Detect which cell encompasses the target text, then output its (x, y) center coordinate. 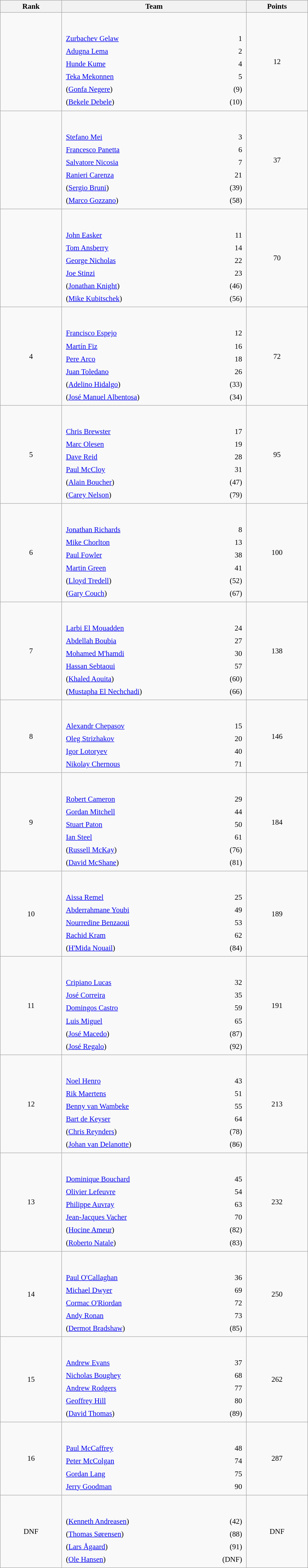
40 (231, 751)
20 (231, 739)
(76) (225, 850)
Nourredine Benzaoui (137, 922)
38 (225, 555)
2 (225, 51)
Michael Dwyer (136, 1290)
51 (227, 1093)
(Thomas Sørensen) (131, 1534)
63 (227, 1205)
Paul McCloy (133, 470)
Bart de Keyser (137, 1119)
24 (229, 628)
(Marco Gozzano) (135, 200)
(58) (225, 200)
(82) (227, 1230)
(Kenneth Andreasen) (42) (Thomas Sørensen) (88) (Lars Ågaard) (91) (Ole Hansen) (DNF) (154, 1531)
62 (227, 935)
Joe Stinzi (135, 273)
Paul O'Callaghan (136, 1277)
(Alain Boucher) (133, 482)
(84) (227, 948)
Philippe Auvray (137, 1205)
10 (31, 914)
Andrew Rodgers (135, 1388)
28 (223, 457)
Aissa Remel (137, 897)
30 (229, 653)
74 (228, 1461)
(85) (226, 1328)
(Bekele Debele) (134, 102)
(Gonfa Negere) (134, 89)
Peter McColgan (138, 1461)
Gordan Lang (138, 1474)
31 (223, 470)
Robert Cameron 29 Gordan Mitchell 44 Stuart Paton 50 Ian Steel 61 (Russell McKay) (76) (David McShane) (81) (154, 822)
(10) (225, 102)
65 (224, 1021)
Igor Lotoryev (140, 751)
29 (225, 799)
(Roberto Natale) (137, 1243)
18 (229, 359)
(34) (229, 397)
49 (227, 910)
Noel Henro 43 Rik Maertens 51 Benny van Wambeke 55 Bart de Keyser 64 (Chris Reynders) (78) (Johan van Delanotte) (86) (154, 1104)
(Mustapha El Nechchadi) (139, 691)
250 (277, 1294)
71 (231, 764)
Mike Chorlton (135, 542)
Tom Ansberry (135, 248)
75 (228, 1474)
(Carey Nelson) (133, 495)
Abdellah Boubia (139, 641)
(Gary Couch) (135, 593)
35 (224, 995)
19 (223, 444)
184 (277, 822)
Points (277, 7)
146 (277, 737)
(46) (225, 286)
Alexandr Chepasov 15 Oleg Strizhakov 20 Igor Lotoryev 40 Nikolay Chernous 71 (154, 737)
Adugna Lema (134, 51)
Juan Toledano (138, 372)
Stefano Mei (135, 137)
(66) (229, 691)
Nikolay Chernous (140, 764)
17 (223, 431)
Larbi El Mouadden (139, 628)
26 (229, 372)
(DNF) (221, 1559)
(52) (225, 581)
(56) (225, 299)
(José Regalo) (134, 1046)
Hunde Kume (134, 64)
1 (225, 39)
(Kenneth Andreasen) (131, 1521)
(33) (229, 384)
Nicholas Boughey (135, 1376)
Francisco Espejo (138, 333)
189 (277, 914)
Team (154, 7)
Rik Maertens (137, 1093)
Olivier Lefeuvre (137, 1192)
53 (227, 922)
(Dermot Bradshaw) (136, 1328)
68 (225, 1376)
(David McShane) (134, 862)
138 (277, 651)
Paul Fowler (135, 555)
45 (227, 1179)
21 (225, 175)
(José Manuel Albentosa) (138, 397)
Chris Brewster 17 Marc Olesen 19 Dave Reid 28 Paul McCloy 31 (Alain Boucher) (47) (Carey Nelson) (79) (154, 454)
41 (225, 568)
(79) (223, 495)
Stuart Paton (134, 824)
73 (226, 1315)
George Nicholas (135, 260)
Gordan Mitchell (134, 812)
Zurbachev Gelaw 1 Adugna Lema 2 Hunde Kume 4 Teka Mekonnen 5 (Gonfa Negere) (9) (Bekele Debele) (10) (154, 62)
Dominique Bouchard (137, 1179)
John Easker 11 Tom Ansberry 14 George Nicholas 22 Joe Stinzi 23 (Jonathan Knight) (46) (Mike Kubitschek) (56) (154, 258)
23 (225, 273)
(Johan van Delanotte) (137, 1144)
Salvatore Nicosia (135, 162)
Martín Fiz (138, 346)
Cripiano Lucas 32 José Correira 35 Domingos Castro 59 Luis Miguel 65 (José Macedo) (87) (José Regalo) (92) (154, 1006)
Robert Cameron (134, 799)
61 (225, 837)
Francisco Espejo 12 Martín Fiz 16 Pere Arco 18 Juan Toledano 26 (Adelino Hidalgo) (33) (José Manuel Albentosa) (34) (154, 356)
(Chris Reynders) (137, 1132)
64 (227, 1119)
77 (225, 1388)
Stefano Mei 3 Francesco Panetta 6 Salvatore Nicosia 7 Ranieri Carenza 21 (Sergio Bruni) (39) (Marco Gozzano) (58) (154, 160)
Jonathan Richards (135, 530)
27 (229, 641)
232 (277, 1202)
80 (225, 1401)
José Correira (134, 995)
213 (277, 1104)
(81) (225, 862)
(Russell McKay) (134, 850)
Hassan Sebtaoui (139, 666)
Zurbachev Gelaw (134, 39)
(88) (221, 1534)
(87) (224, 1033)
(Lloyd Tredell) (135, 581)
48 (228, 1448)
(92) (224, 1046)
Benny van Wambeke (137, 1106)
191 (277, 1006)
Abderrahmane Youbi (137, 910)
Jean-Jacques Vacher (137, 1217)
(39) (225, 188)
Andrew Evans (135, 1363)
100 (277, 553)
50 (225, 824)
Cripiano Lucas (134, 983)
Rachid Kram (137, 935)
55 (227, 1106)
36 (226, 1277)
(Hocine Ameur) (137, 1230)
(David Thomas) (135, 1414)
44 (225, 812)
69 (226, 1290)
Francesco Panetta (135, 150)
(42) (221, 1521)
(Jonathan Knight) (135, 286)
Dominique Bouchard 45 Olivier Lefeuvre 54 Philippe Auvray 63 Jean-Jacques Vacher 70 (Hocine Ameur) (82) (Roberto Natale) (83) (154, 1202)
Cormac O'Riordan (136, 1303)
(Lars Ågaard) (131, 1547)
3 (225, 137)
(José Macedo) (134, 1033)
59 (224, 1008)
95 (277, 454)
(60) (229, 679)
Alexandr Chepasov (140, 726)
(86) (227, 1144)
(83) (227, 1243)
32 (224, 983)
43 (227, 1081)
57 (229, 666)
(67) (225, 593)
90 (228, 1486)
(47) (223, 482)
Ian Steel (134, 837)
Marc Olesen (133, 444)
(91) (221, 1547)
25 (227, 897)
(H'Mida Nouail) (137, 948)
Domingos Castro (134, 1008)
Noel Henro (137, 1081)
(89) (225, 1414)
Aissa Remel 25 Abderrahmane Youbi 49 Nourredine Benzaoui 53 Rachid Kram 62 (H'Mida Nouail) (84) (154, 914)
22 (225, 260)
Chris Brewster (133, 431)
Jerry Goodman (138, 1486)
Ranieri Carenza (135, 175)
Luis Miguel (134, 1021)
(78) (227, 1132)
(9) (225, 89)
(Khaled Aouita) (139, 679)
(Adelino Hidalgo) (138, 384)
54 (227, 1192)
Paul McCaffrey (138, 1448)
(Ole Hansen) (131, 1559)
Rank (31, 7)
John Easker (135, 235)
Jonathan Richards 8 Mike Chorlton 13 Paul Fowler 38 Martin Green 41 (Lloyd Tredell) (52) (Gary Couch) (67) (154, 553)
Martin Green (135, 568)
287 (277, 1458)
Teka Mekonnen (134, 77)
(Mike Kubitschek) (135, 299)
Dave Reid (133, 457)
Andrew Evans 37 Nicholas Boughey 68 Andrew Rodgers 77 Geoffrey Hill 80 (David Thomas) (89) (154, 1379)
9 (31, 822)
262 (277, 1379)
Oleg Strizhakov (140, 739)
Geoffrey Hill (135, 1401)
(Sergio Bruni) (135, 188)
Paul O'Callaghan 36 Michael Dwyer 69 Cormac O'Riordan 72 Andy Ronan 73 (Dermot Bradshaw) (85) (154, 1294)
Pere Arco (138, 359)
Mohamed M'hamdi (139, 653)
Andy Ronan (136, 1315)
Paul McCaffrey 48 Peter McColgan 74 Gordan Lang 75 Jerry Goodman 90 (154, 1458)
Larbi El Mouadden 24 Abdellah Boubia 27 Mohamed M'hamdi 30 Hassan Sebtaoui 57 (Khaled Aouita) (60) (Mustapha El Nechchadi) (66) (154, 651)
